For the text-containing cell, return its midpoint in (X, Y) coordinate format. 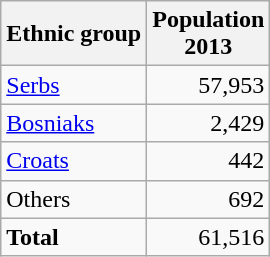
Bosniaks (74, 123)
57,953 (208, 85)
692 (208, 199)
442 (208, 161)
2,429 (208, 123)
Serbs (74, 85)
Total (74, 237)
Others (74, 199)
Ethnic group (74, 34)
Population2013 (208, 34)
Croats (74, 161)
61,516 (208, 237)
